Extract the [X, Y] coordinate from the center of the cell holding the provided text.  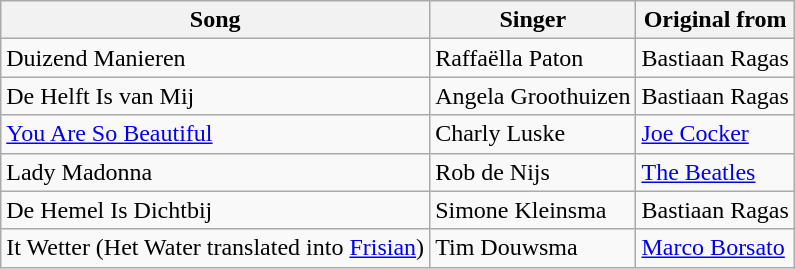
The Beatles [715, 172]
It Wetter (Het Water translated into Frisian) [216, 248]
Lady Madonna [216, 172]
Original from [715, 20]
Joe Cocker [715, 134]
Charly Luske [533, 134]
Duizend Manieren [216, 58]
Simone Kleinsma [533, 210]
Angela Groothuizen [533, 96]
Singer [533, 20]
Tim Douwsma [533, 248]
Marco Borsato [715, 248]
Rob de Nijs [533, 172]
You Are So Beautiful [216, 134]
De Helft Is van Mij [216, 96]
Raffaëlla Paton [533, 58]
De Hemel Is Dichtbij [216, 210]
Song [216, 20]
